Find where the given text appears and provide that cell's center as [X, Y] coordinate. 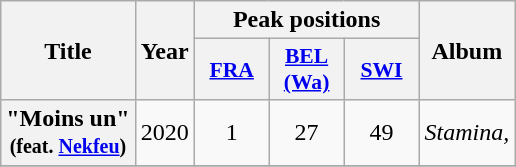
SWI [382, 70]
BEL (Wa) [306, 70]
2020 [164, 132]
Title [68, 50]
Album [467, 50]
Year [164, 50]
FRA [232, 70]
1 [232, 132]
"Moins un"(feat. Nekfeu) [68, 132]
27 [306, 132]
Peak positions [306, 20]
Stamina, [467, 132]
49 [382, 132]
